From the cell containing the given text, extract its center point as (x, y) coordinate. 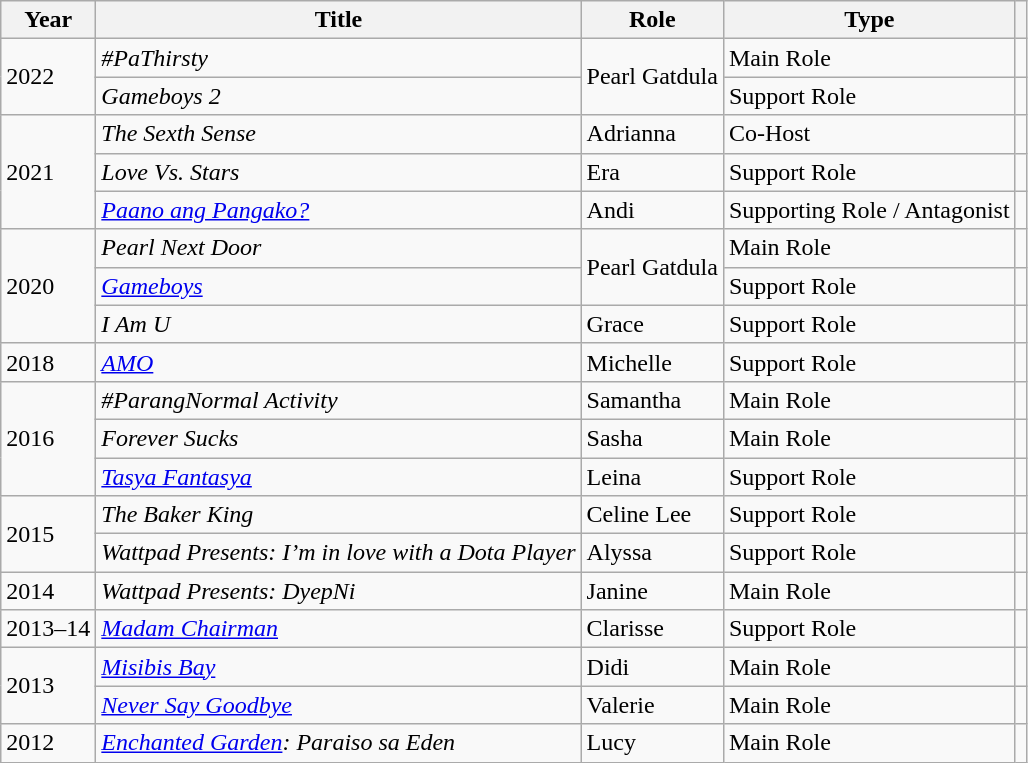
2013–14 (48, 629)
Sasha (652, 438)
2015 (48, 534)
Co-Host (869, 134)
Leina (652, 477)
Paano ang Pangako? (338, 210)
Love Vs. Stars (338, 172)
Valerie (652, 705)
2021 (48, 172)
2020 (48, 286)
Andi (652, 210)
Clarisse (652, 629)
2014 (48, 591)
Lucy (652, 743)
The Baker King (338, 515)
2022 (48, 77)
Wattpad Presents: I’m in love with a Dota Player (338, 553)
Gameboys (338, 286)
Alyssa (652, 553)
Samantha (652, 400)
#PaThirsty (338, 58)
Celine Lee (652, 515)
Adrianna (652, 134)
Grace (652, 324)
Forever Sucks (338, 438)
Era (652, 172)
Role (652, 20)
2013 (48, 686)
Enchanted Garden: Paraiso sa Eden (338, 743)
Year (48, 20)
Misibis Bay (338, 667)
I Am U (338, 324)
Gameboys 2 (338, 96)
AMO (338, 362)
Michelle (652, 362)
Didi (652, 667)
2012 (48, 743)
The Sexth Sense (338, 134)
2016 (48, 438)
Madam Chairman (338, 629)
Never Say Goodbye (338, 705)
Wattpad Presents: DyepNi (338, 591)
Tasya Fantasya (338, 477)
Pearl Next Door (338, 248)
Type (869, 20)
Janine (652, 591)
#ParangNormal Activity (338, 400)
Title (338, 20)
Supporting Role / Antagonist (869, 210)
2018 (48, 362)
